Search for the cell housing the specified text and yield its (X, Y) center coordinate. 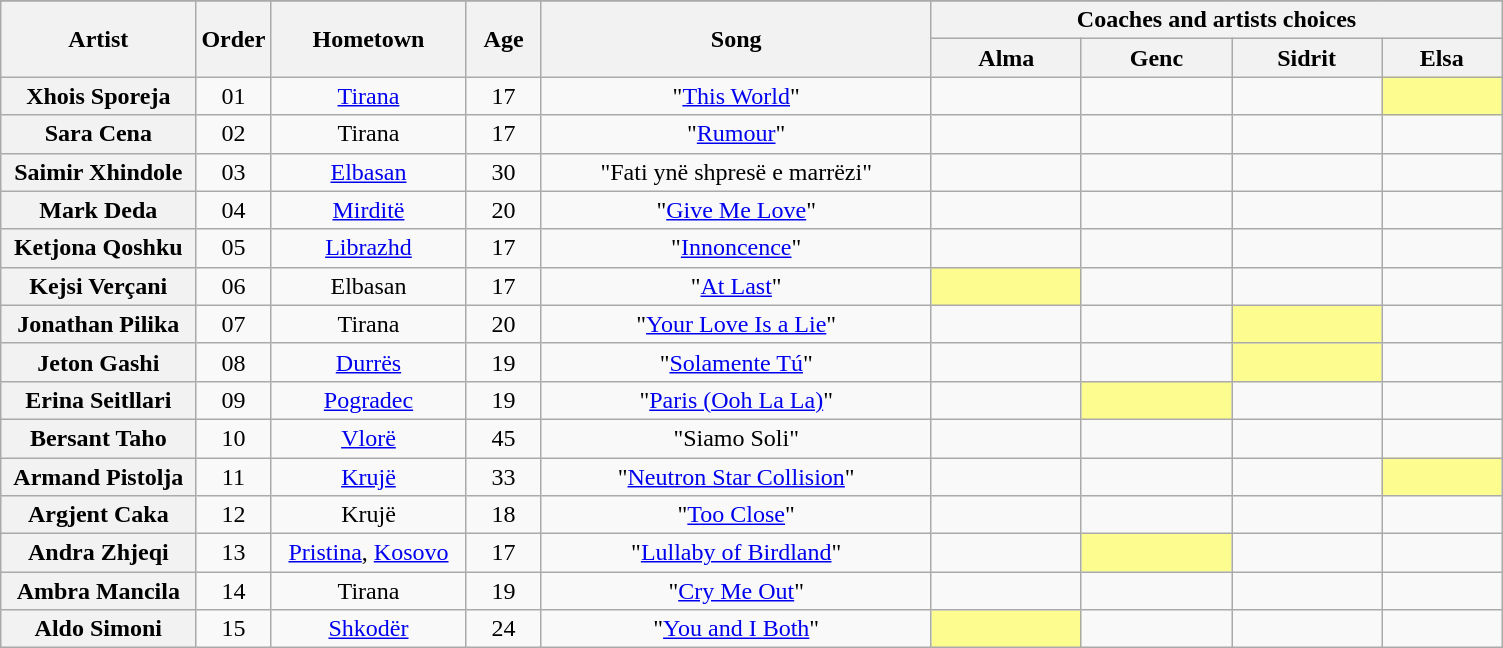
Bersant Taho (98, 438)
Librazhd (368, 248)
"Solamente Tú" (736, 362)
"Innoncence" (736, 248)
Mark Deda (98, 210)
Jeton Gashi (98, 362)
"You and I Both" (736, 629)
14 (234, 591)
33 (504, 477)
24 (504, 629)
45 (504, 438)
"Fati ynë shpresë e marrëzi" (736, 172)
07 (234, 324)
Song (736, 39)
06 (234, 286)
03 (234, 172)
05 (234, 248)
"Too Close" (736, 515)
Shkodër (368, 629)
Ambra Mancila (98, 591)
Sara Cena (98, 134)
Argjent Caka (98, 515)
Artist (98, 39)
11 (234, 477)
"This World" (736, 96)
Erina Seitllari (98, 400)
Pristina, Kosovo (368, 553)
02 (234, 134)
Mirditë (368, 210)
"Siamo Soli" (736, 438)
Vlorë (368, 438)
"Your Love Is a Lie" (736, 324)
Andra Zhjeqi (98, 553)
Xhois Sporeja (98, 96)
Kejsi Verçani (98, 286)
13 (234, 553)
10 (234, 438)
Sidrit (1307, 58)
30 (504, 172)
"Rumour" (736, 134)
Saimir Xhindole (98, 172)
"Lullaby of Birdland" (736, 553)
15 (234, 629)
Order (234, 39)
Genc (1156, 58)
"Neutron Star Collision" (736, 477)
"Paris (Ooh La La)" (736, 400)
Alma (1006, 58)
Durrës (368, 362)
Hometown (368, 39)
Age (504, 39)
18 (504, 515)
Pogradec (368, 400)
08 (234, 362)
12 (234, 515)
Coaches and artists choices (1216, 20)
"Cry Me Out" (736, 591)
04 (234, 210)
Jonathan Pilika (98, 324)
09 (234, 400)
"At Last" (736, 286)
"Give Me Love" (736, 210)
Armand Pistolja (98, 477)
01 (234, 96)
Ketjona Qoshku (98, 248)
Aldo Simoni (98, 629)
Elsa (1442, 58)
